Pinpoint the cell where the given text exists, returning its [x, y] midpoint coordinate. 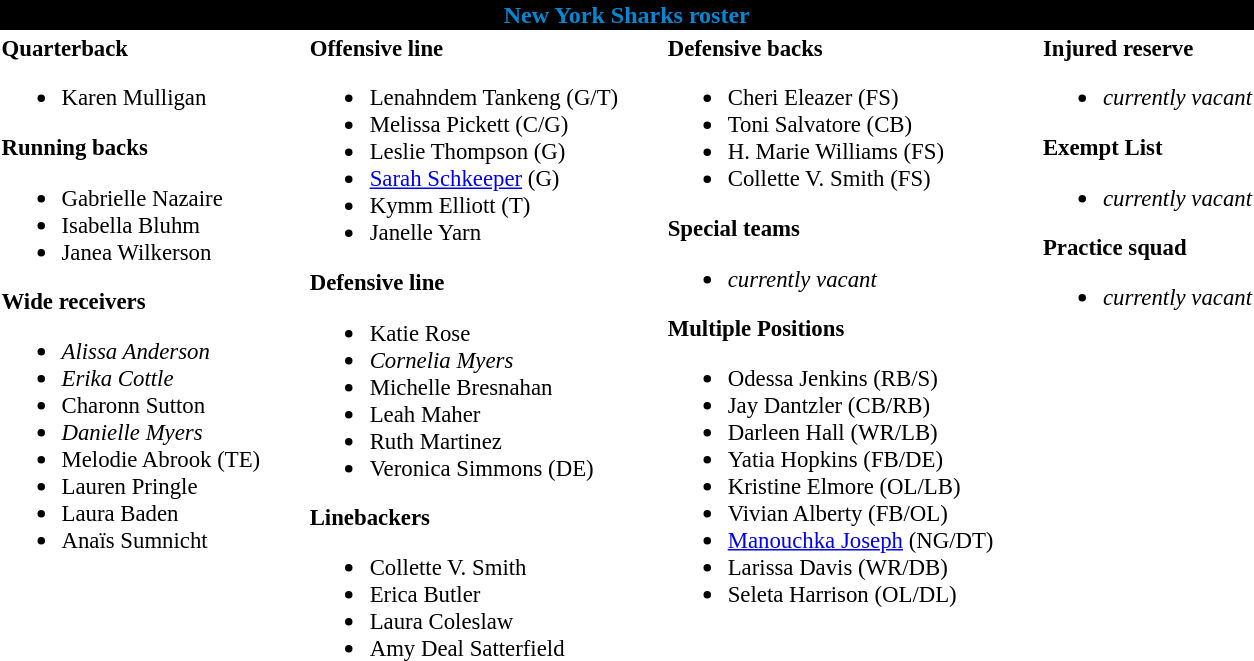
New York Sharks roster [627, 15]
